Find where the given text appears and provide that cell's center as [X, Y] coordinate. 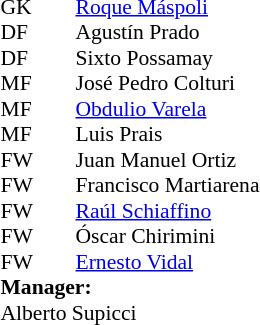
Obdulio Varela [167, 109]
Raúl Schiaffino [167, 211]
José Pedro Colturi [167, 83]
Manager: [130, 287]
Juan Manuel Ortiz [167, 160]
Sixto Possamay [167, 58]
Ernesto Vidal [167, 262]
Agustín Prado [167, 33]
Óscar Chirimini [167, 237]
Francisco Martiarena [167, 185]
Luis Prais [167, 135]
